Find where the given text appears and provide that cell's center as [x, y] coordinate. 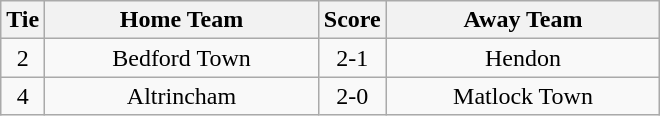
Score [352, 20]
Hendon [523, 58]
Home Team [182, 20]
4 [23, 96]
2-1 [352, 58]
Tie [23, 20]
Matlock Town [523, 96]
Away Team [523, 20]
Altrincham [182, 96]
2-0 [352, 96]
Bedford Town [182, 58]
2 [23, 58]
